For the text-containing cell, return its midpoint in [x, y] coordinate format. 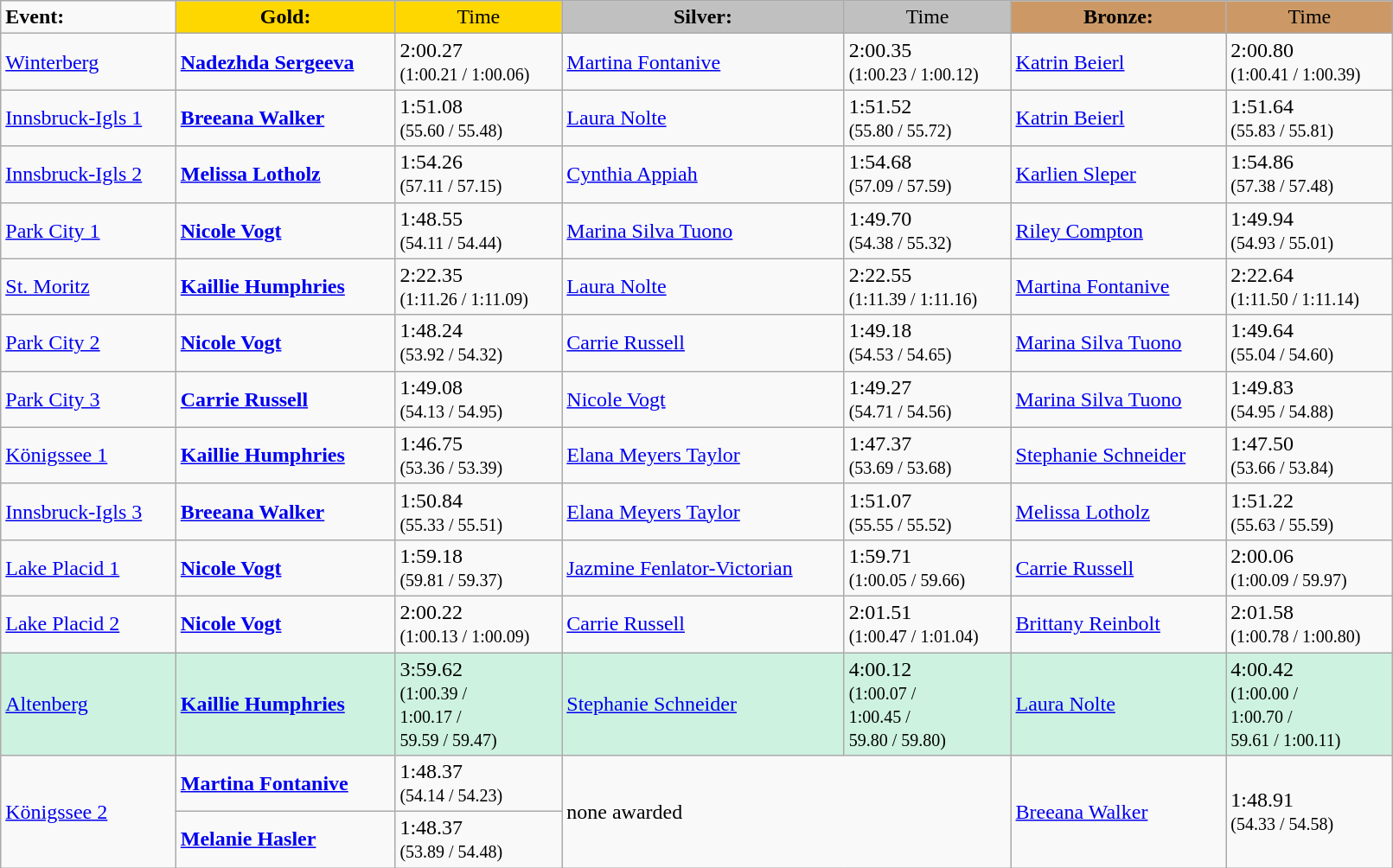
1:48.37(54.14 / 54.23) [479, 783]
1:47.50(53.66 / 53.84) [1309, 455]
Brittany Reinbolt [1119, 624]
1:48.91(54.33 / 54.58) [1309, 812]
Königssee 1 [88, 455]
1:51.52(55.80 / 55.72) [927, 118]
2:00.22(1:00.13 / 1:00.09) [479, 624]
1:49.64(55.04 / 54.60) [1309, 342]
2:00.80(1:00.41 / 1:00.39) [1309, 62]
1:59.18(59.81 / 59.37) [479, 567]
2:00.06(1:00.09 / 59.97) [1309, 567]
Lake Placid 2 [88, 624]
Nadezhda Sergeeva [285, 62]
Innsbruck-Igls 1 [88, 118]
Karlien Sleper [1119, 175]
1:50.84(55.33 / 55.51) [479, 512]
Silver: [703, 17]
1:51.08(55.60 / 55.48) [479, 118]
St. Moritz [88, 287]
Bronze: [1119, 17]
Riley Compton [1119, 230]
Park City 1 [88, 230]
Winterberg [88, 62]
1:46.75(53.36 / 53.39) [479, 455]
4:00.12(1:00.07 /1:00.45 /59.80 / 59.80) [927, 704]
Cynthia Appiah [703, 175]
1:49.08(54.13 / 54.95) [479, 399]
Innsbruck-Igls 3 [88, 512]
4:00.42(1:00.00 /1:00.70 /59.61 / 1:00.11) [1309, 704]
1:49.83(54.95 / 54.88) [1309, 399]
none awarded [787, 812]
2:22.55(1:11.39 / 1:11.16) [927, 287]
Innsbruck-Igls 2 [88, 175]
Melanie Hasler [285, 840]
2:00.27(1:00.21 / 1:00.06) [479, 62]
Königssee 2 [88, 812]
1:49.18(54.53 / 54.65) [927, 342]
Park City 3 [88, 399]
Jazmine Fenlator-Victorian [703, 567]
Event: [88, 17]
1:54.68(57.09 / 57.59) [927, 175]
1:49.94(54.93 / 55.01) [1309, 230]
1:51.22(55.63 / 55.59) [1309, 512]
1:54.26(57.11 / 57.15) [479, 175]
2:22.64(1:11.50 / 1:11.14) [1309, 287]
1:49.27(54.71 / 54.56) [927, 399]
1:51.64(55.83 / 55.81) [1309, 118]
2:01.58(1:00.78 / 1:00.80) [1309, 624]
1:48.37(53.89 / 54.48) [479, 840]
3:59.62(1:00.39 /1:00.17 /59.59 / 59.47) [479, 704]
2:00.35(1:00.23 / 1:00.12) [927, 62]
1:47.37(53.69 / 53.68) [927, 455]
1:48.24(53.92 / 54.32) [479, 342]
1:59.71(1:00.05 / 59.66) [927, 567]
Gold: [285, 17]
2:22.35(1:11.26 / 1:11.09) [479, 287]
1:51.07(55.55 / 55.52) [927, 512]
1:49.70(54.38 / 55.32) [927, 230]
2:01.51(1:00.47 / 1:01.04) [927, 624]
Altenberg [88, 704]
Lake Placid 1 [88, 567]
1:48.55(54.11 / 54.44) [479, 230]
Park City 2 [88, 342]
1:54.86(57.38 / 57.48) [1309, 175]
